Capture the cell that displays the provided text and extract its (X, Y) central coordinate. 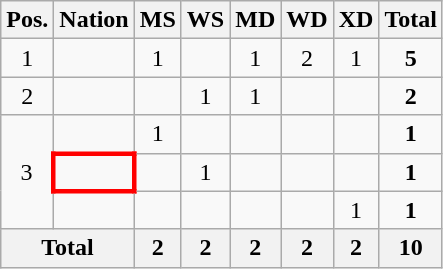
XD (356, 20)
3 (28, 172)
5 (411, 58)
MD (256, 20)
WD (307, 20)
Nation (94, 20)
MS (158, 20)
Pos. (28, 20)
WS (205, 20)
10 (411, 248)
